For the text-containing cell, return its midpoint in [X, Y] coordinate format. 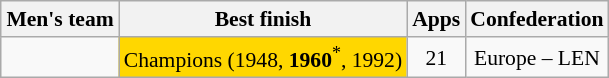
Champions (1948, 1960*, 1992) [263, 58]
Apps [436, 19]
Best finish [263, 19]
Confederation [536, 19]
Men's team [60, 19]
21 [436, 58]
Europe – LEN [536, 58]
